From the cell containing the given text, extract its center point as (x, y) coordinate. 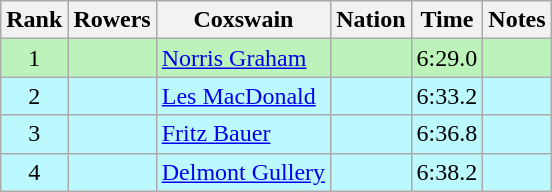
Notes (517, 20)
Rank (34, 20)
6:36.8 (447, 134)
Norris Graham (243, 58)
6:33.2 (447, 96)
Les MacDonald (243, 96)
4 (34, 172)
6:38.2 (447, 172)
Nation (371, 20)
Delmont Gullery (243, 172)
Fritz Bauer (243, 134)
Rowers (112, 20)
6:29.0 (447, 58)
1 (34, 58)
2 (34, 96)
Coxswain (243, 20)
3 (34, 134)
Time (447, 20)
